Search for the cell housing the specified text and yield its [x, y] center coordinate. 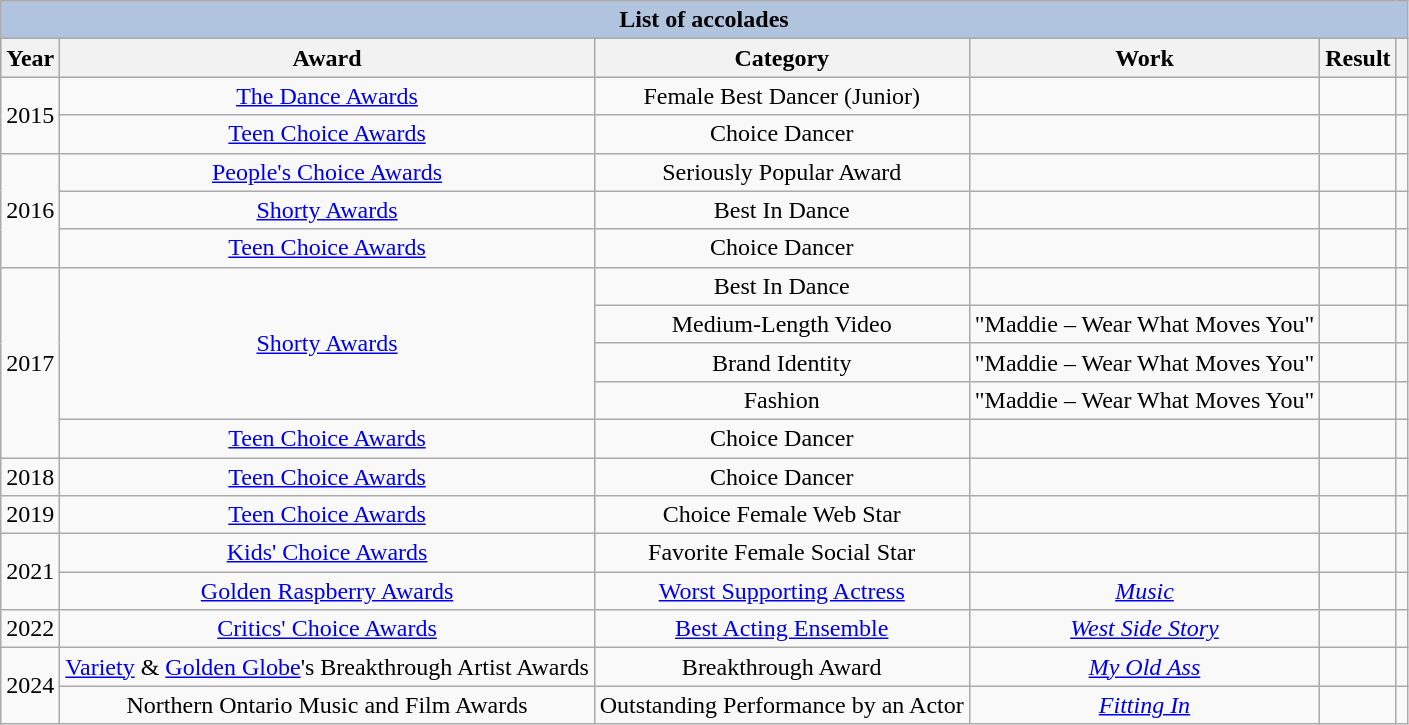
Music [1144, 591]
Category [782, 58]
My Old Ass [1144, 667]
2018 [30, 477]
Medium-Length Video [782, 324]
Golden Raspberry Awards [327, 591]
Best Acting Ensemble [782, 629]
2022 [30, 629]
Northern Ontario Music and Film Awards [327, 705]
Outstanding Performance by an Actor [782, 705]
Fitting In [1144, 705]
West Side Story [1144, 629]
Seriously Popular Award [782, 172]
2015 [30, 115]
Fashion [782, 400]
Variety & Golden Globe's Breakthrough Artist Awards [327, 667]
Choice Female Web Star [782, 515]
2019 [30, 515]
Award [327, 58]
Critics' Choice Awards [327, 629]
Kids' Choice Awards [327, 553]
Breakthrough Award [782, 667]
2021 [30, 572]
Result [1358, 58]
People's Choice Awards [327, 172]
The Dance Awards [327, 96]
Female Best Dancer (Junior) [782, 96]
Work [1144, 58]
2016 [30, 210]
Brand Identity [782, 362]
List of accolades [704, 20]
2024 [30, 686]
Worst Supporting Actress [782, 591]
Favorite Female Social Star [782, 553]
2017 [30, 362]
Year [30, 58]
